Scan for the cell matching the given text and deliver its [x, y] coordinate at center. 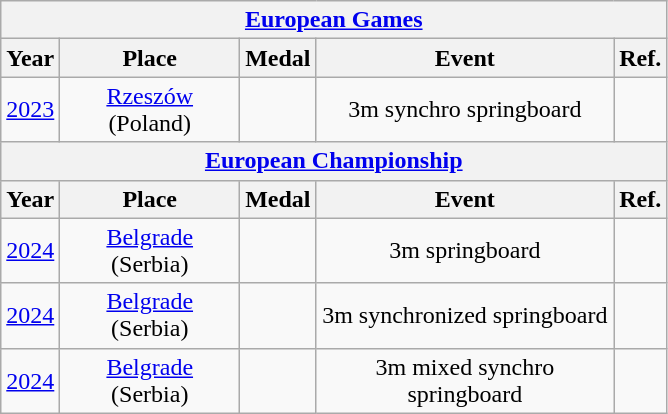
3m synchronized springboard [465, 316]
3m synchro springboard [465, 110]
European Championship [334, 161]
3m mixed synchro springboard [465, 380]
2023 [30, 110]
3m springboard [465, 250]
Rzeszów (Poland) [150, 110]
European Games [334, 20]
